Provide the (x, y) coordinate of the cell's center where the given text is located.  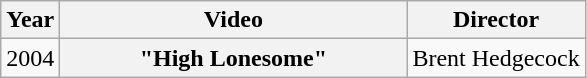
Director (496, 20)
Video (234, 20)
Year (30, 20)
"High Lonesome" (234, 58)
2004 (30, 58)
Brent Hedgecock (496, 58)
